Capture the cell that displays the provided text and extract its (X, Y) central coordinate. 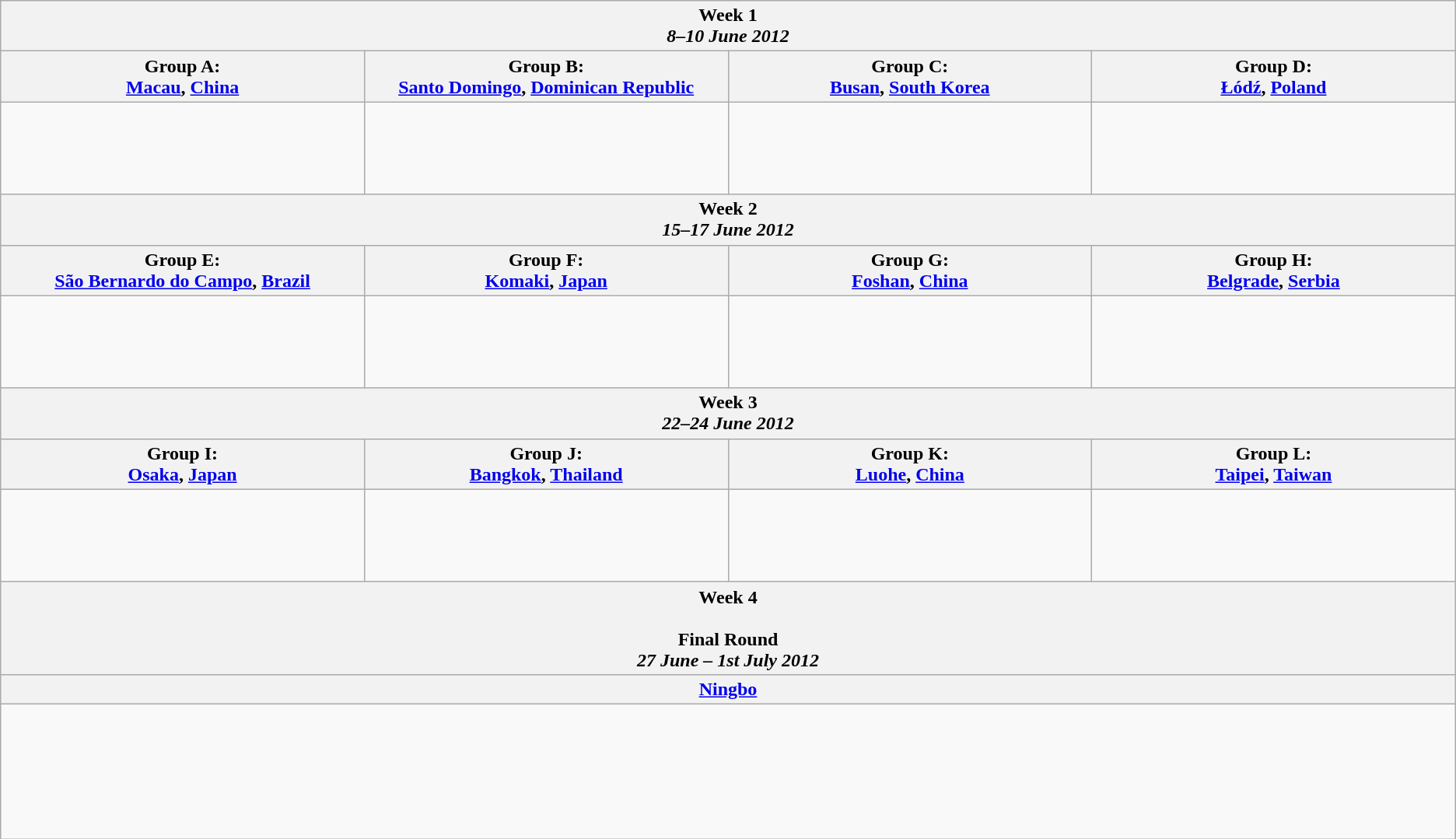
Group G:Foshan, China (910, 271)
Week 322–24 June 2012 (728, 414)
Group B:Santo Domingo, Dominican Republic (546, 76)
Group I:Osaka, Japan (183, 463)
Week 215–17 June 2012 (728, 219)
Group D:Łódź, Poland (1274, 76)
Group C: Busan, South Korea (910, 76)
Group F:Komaki, Japan (546, 271)
Group A:Macau, China (183, 76)
Group J:Bangkok, Thailand (546, 463)
Group E:São Bernardo do Campo, Brazil (183, 271)
Week 18–10 June 2012 (728, 26)
Ningbo (728, 689)
Group H:Belgrade, Serbia (1274, 271)
Group K:Luohe, China (910, 463)
Week 4Final Round27 June – 1st July 2012 (728, 628)
Group L:Taipei, Taiwan (1274, 463)
